Extract the (X, Y) coordinate from the center of the cell holding the provided text.  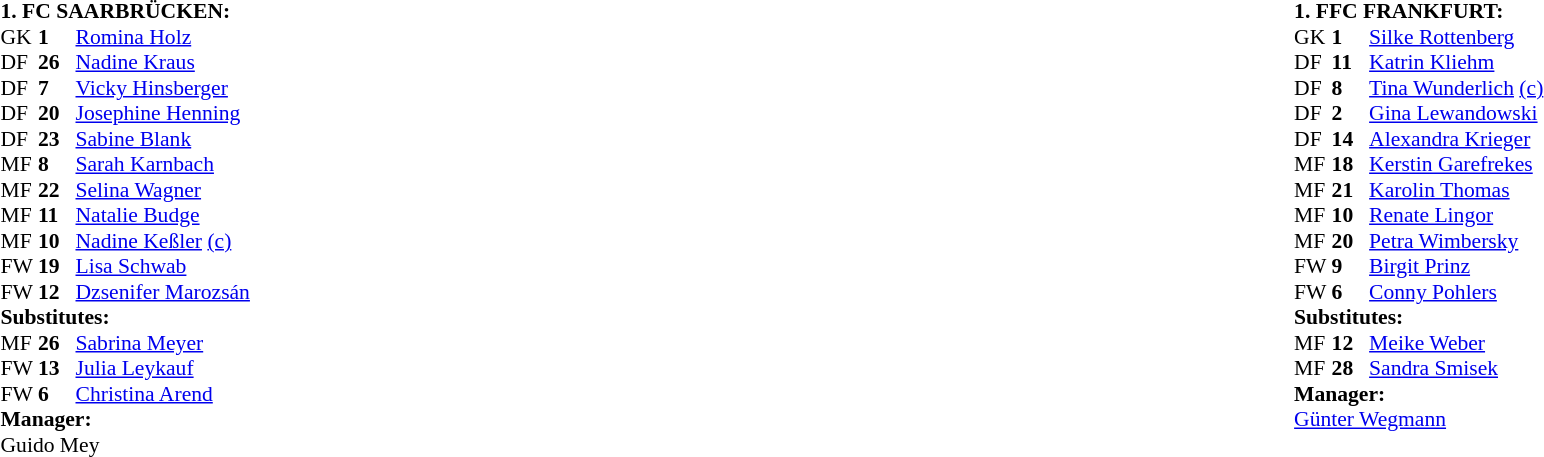
Conny Pohlers (1456, 292)
Nadine Kraus (163, 63)
Sarah Karnbach (163, 165)
9 (1351, 267)
Julia Leykauf (163, 369)
Silke Rottenberg (1456, 37)
Günter Wegmann (1418, 419)
Sabine Blank (163, 139)
Renate Lingor (1456, 215)
Alexandra Krieger (1456, 139)
Kerstin Garefrekes (1456, 165)
Meike Weber (1456, 343)
Josephine Henning (163, 113)
Vicky Hinsberger (163, 88)
Sandra Smisek (1456, 369)
23 (57, 139)
21 (1351, 190)
Sabrina Meyer (163, 343)
2 (1351, 113)
Christina Arend (163, 394)
Gina Lewandowski (1456, 113)
Lisa Schwab (163, 267)
28 (1351, 369)
22 (57, 190)
Tina Wunderlich (c) (1456, 88)
Nadine Keßler (c) (163, 241)
14 (1351, 139)
19 (57, 267)
Birgit Prinz (1456, 267)
Selina Wagner (163, 190)
Dzsenifer Marozsán (163, 292)
Romina Holz (163, 37)
13 (57, 369)
Petra Wimbersky (1456, 241)
Katrin Kliehm (1456, 63)
Karolin Thomas (1456, 190)
Natalie Budge (163, 215)
18 (1351, 165)
7 (57, 88)
